Provide the (x, y) coordinate of the cell's center where the given text is located.  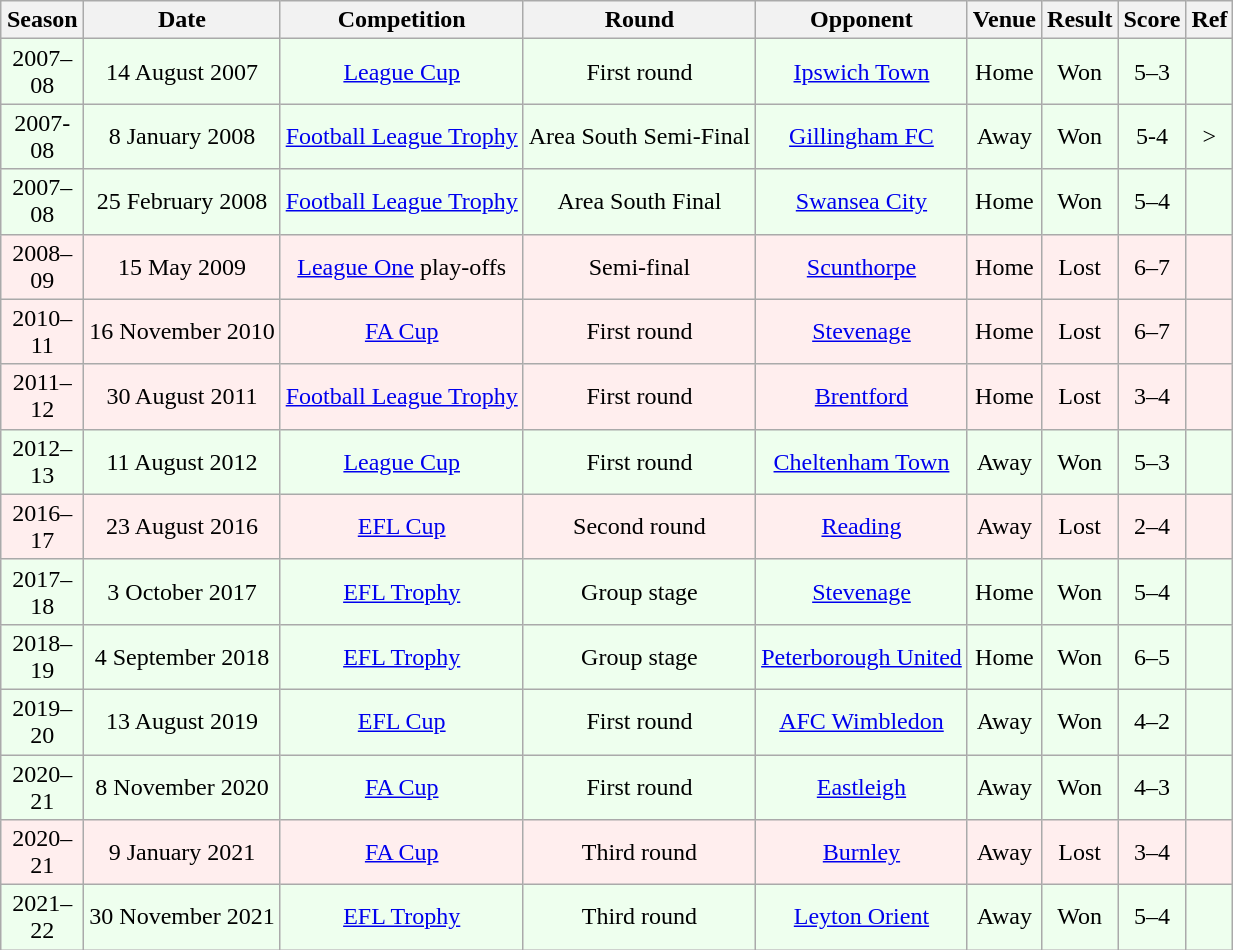
2011–12 (42, 396)
Second round (639, 526)
9 January 2021 (182, 852)
2008–09 (42, 266)
Reading (862, 526)
Result (1080, 20)
Venue (1004, 20)
AFC Wimbledon (862, 722)
5-4 (1152, 136)
Area South Final (639, 202)
Area South Semi-Final (639, 136)
3 October 2017 (182, 592)
Score (1152, 20)
Ref (1210, 20)
Round (639, 20)
15 May 2009 (182, 266)
4–2 (1152, 722)
2010–11 (42, 332)
Opponent (862, 20)
2–4 (1152, 526)
30 November 2021 (182, 918)
Swansea City (862, 202)
2019–20 (42, 722)
Semi-final (639, 266)
Gillingham FC (862, 136)
Peterborough United (862, 656)
Date (182, 20)
Leyton Orient (862, 918)
14 August 2007 (182, 72)
Eastleigh (862, 786)
Brentford (862, 396)
25 February 2008 (182, 202)
Burnley (862, 852)
30 August 2011 (182, 396)
2018–19 (42, 656)
13 August 2019 (182, 722)
> (1210, 136)
2017–18 (42, 592)
11 August 2012 (182, 462)
League One play-offs (402, 266)
2016–17 (42, 526)
8 January 2008 (182, 136)
Cheltenham Town (862, 462)
Competition (402, 20)
8 November 2020 (182, 786)
4 September 2018 (182, 656)
2012–13 (42, 462)
16 November 2010 (182, 332)
2021–22 (42, 918)
4–3 (1152, 786)
6–5 (1152, 656)
Ipswich Town (862, 72)
Season (42, 20)
23 August 2016 (182, 526)
Scunthorpe (862, 266)
2007-08 (42, 136)
